For the text-containing cell, return its midpoint in (x, y) coordinate format. 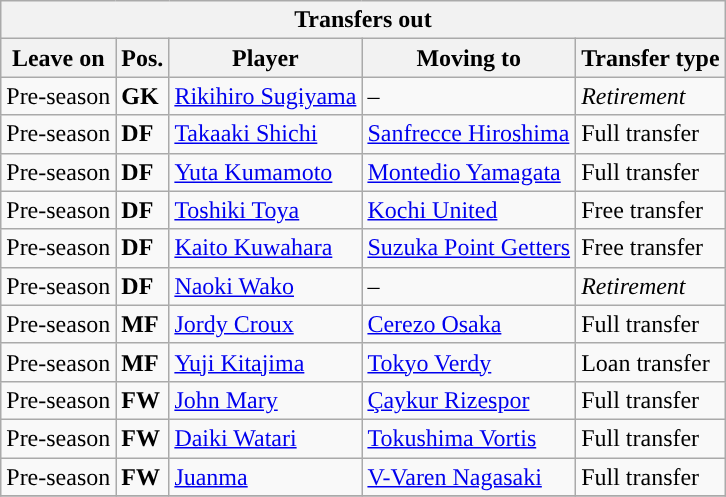
Yuji Kitajima (266, 362)
Toshiki Toya (266, 210)
V-Varen Nagasaki (469, 477)
Sanfrecce Hiroshima (469, 134)
Transfers out (363, 20)
Jordy Croux (266, 324)
Yuta Kumamoto (266, 172)
Juanma (266, 477)
John Mary (266, 400)
Cerezo Osaka (469, 324)
Naoki Wako (266, 286)
Moving to (469, 58)
GK (142, 96)
Suzuka Point Getters (469, 248)
Leave on (58, 58)
Kochi United (469, 210)
Pos. (142, 58)
Player (266, 58)
Takaaki Shichi (266, 134)
Kaito Kuwahara (266, 248)
Çaykur Rizespor (469, 400)
Daiki Watari (266, 438)
Tokyo Verdy (469, 362)
Loan transfer (650, 362)
Rikihiro Sugiyama (266, 96)
Montedio Yamagata (469, 172)
Tokushima Vortis (469, 438)
Transfer type (650, 58)
